Extract the [x, y] coordinate from the center of the cell holding the provided text.  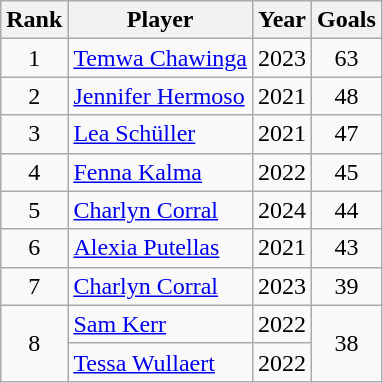
Alexia Putellas [160, 248]
63 [347, 58]
6 [34, 248]
Year [282, 20]
Temwa Chawinga [160, 58]
39 [347, 286]
Jennifer Hermoso [160, 96]
3 [34, 134]
43 [347, 248]
Sam Kerr [160, 324]
Rank [34, 20]
38 [347, 343]
Player [160, 20]
7 [34, 286]
44 [347, 210]
8 [34, 343]
48 [347, 96]
1 [34, 58]
2024 [282, 210]
5 [34, 210]
45 [347, 172]
Goals [347, 20]
4 [34, 172]
Fenna Kalma [160, 172]
Tessa Wullaert [160, 362]
47 [347, 134]
Lea Schüller [160, 134]
2 [34, 96]
